Provide the (x, y) coordinate of the cell's center where the given text is located.  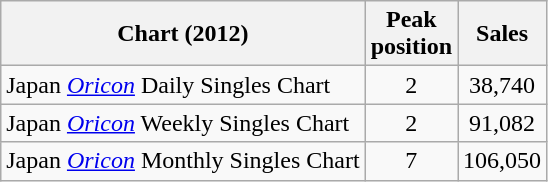
Sales (502, 34)
Japan Oricon Daily Singles Chart (183, 85)
7 (411, 161)
Chart (2012) (183, 34)
91,082 (502, 123)
Japan Oricon Monthly Singles Chart (183, 161)
38,740 (502, 85)
Peakposition (411, 34)
Japan Oricon Weekly Singles Chart (183, 123)
106,050 (502, 161)
